For the text-containing cell, return its midpoint in [x, y] coordinate format. 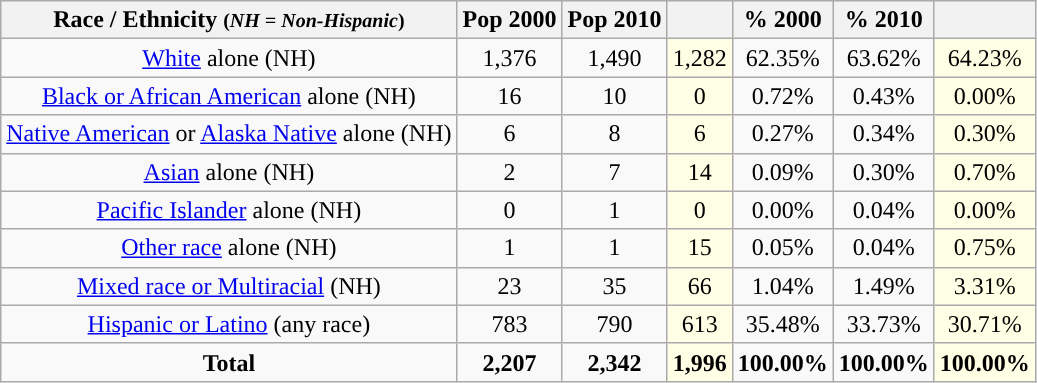
Hispanic or Latino (any race) [229, 324]
Asian alone (NH) [229, 172]
% 2010 [884, 20]
% 2000 [782, 20]
Native American or Alaska Native alone (NH) [229, 134]
1.49% [884, 286]
Other race alone (NH) [229, 248]
Pop 2010 [614, 20]
15 [700, 248]
63.62% [884, 58]
10 [614, 96]
Mixed race or Multiracial (NH) [229, 286]
783 [510, 324]
35 [614, 286]
3.31% [984, 286]
0.72% [782, 96]
16 [510, 96]
0.34% [884, 134]
613 [700, 324]
1,376 [510, 58]
7 [614, 172]
1,996 [700, 362]
62.35% [782, 58]
30.71% [984, 324]
White alone (NH) [229, 58]
Pop 2000 [510, 20]
64.23% [984, 58]
23 [510, 286]
0.43% [884, 96]
Total [229, 362]
8 [614, 134]
Black or African American alone (NH) [229, 96]
0.09% [782, 172]
33.73% [884, 324]
0.75% [984, 248]
14 [700, 172]
2,342 [614, 362]
1,282 [700, 58]
Race / Ethnicity (NH = Non-Hispanic) [229, 20]
66 [700, 286]
2,207 [510, 362]
0.05% [782, 248]
790 [614, 324]
0.70% [984, 172]
Pacific Islander alone (NH) [229, 210]
1,490 [614, 58]
2 [510, 172]
1.04% [782, 286]
35.48% [782, 324]
0.27% [782, 134]
